Locate the cell with the specified text and output its [x, y] center coordinate. 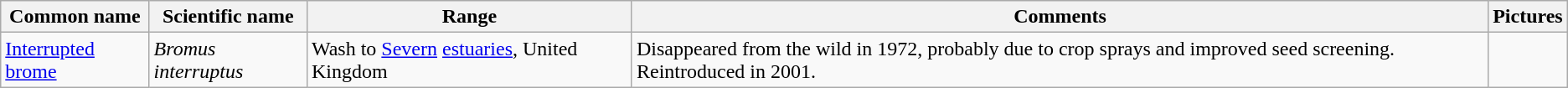
Interrupted brome [75, 60]
Wash to Severn estuaries, United Kingdom [469, 60]
Comments [1060, 17]
Scientific name [228, 17]
Bromus interruptus [228, 60]
Common name [75, 17]
Range [469, 17]
Disappeared from the wild in 1972, probably due to crop sprays and improved seed screening. Reintroduced in 2001. [1060, 60]
Pictures [1528, 17]
